Pinpoint the cell where the given text exists, returning its (X, Y) midpoint coordinate. 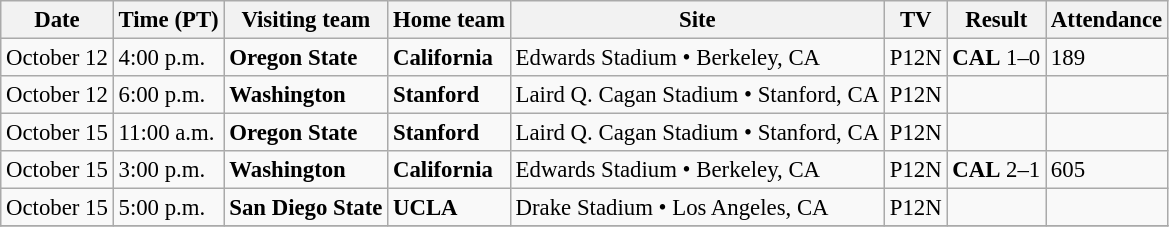
Attendance (1107, 20)
Home team (450, 20)
Date (57, 20)
11:00 a.m. (168, 133)
189 (1107, 58)
TV (916, 20)
Drake Stadium • Los Angeles, CA (697, 208)
605 (1107, 170)
Visiting team (306, 20)
4:00 p.m. (168, 58)
CAL 2–1 (996, 170)
5:00 p.m. (168, 208)
6:00 p.m. (168, 95)
San Diego State (306, 208)
Time (PT) (168, 20)
CAL 1–0 (996, 58)
UCLA (450, 208)
Result (996, 20)
3:00 p.m. (168, 170)
Site (697, 20)
